Capture the cell that displays the provided text and extract its [X, Y] central coordinate. 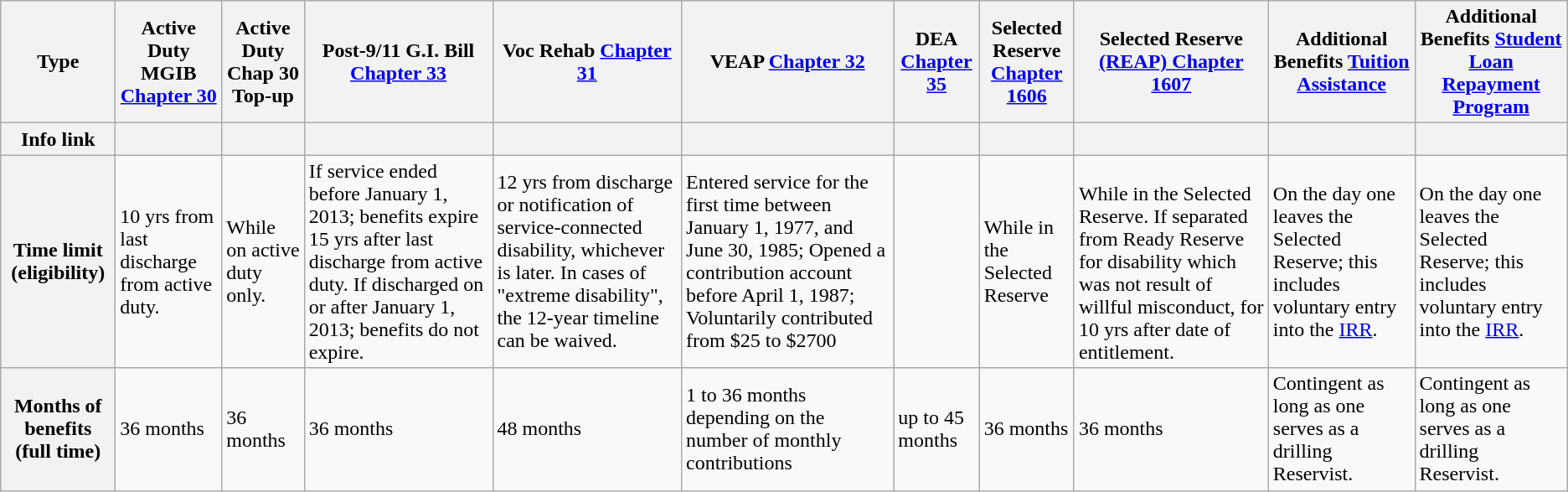
VEAP Chapter 32 [787, 62]
While in the Selected Reserve [1027, 262]
Months of benefits (full time) [59, 429]
While on active duty only. [263, 262]
Info link [59, 139]
Additional Benefits Tuition Assistance [1342, 62]
Selected Reserve Chapter 1606 [1027, 62]
up to 45 months [936, 429]
Voc Rehab Chapter 31 [587, 62]
Additional Benefits Student Loan Repayment Program [1491, 62]
Time limit (eligibility) [59, 262]
Active Duty MGIB Chapter 30 [169, 62]
DEA Chapter 35 [936, 62]
Type [59, 62]
Active Duty Chap 30 Top-up [263, 62]
10 yrs from last discharge from active duty. [169, 262]
48 months [587, 429]
Selected Reserve (REAP) Chapter 1607 [1171, 62]
1 to 36 months depending on the number of monthly contributions [787, 429]
Post-9/11 G.I. Bill Chapter 33 [399, 62]
